Find where the given text appears and provide that cell's center as [X, Y] coordinate. 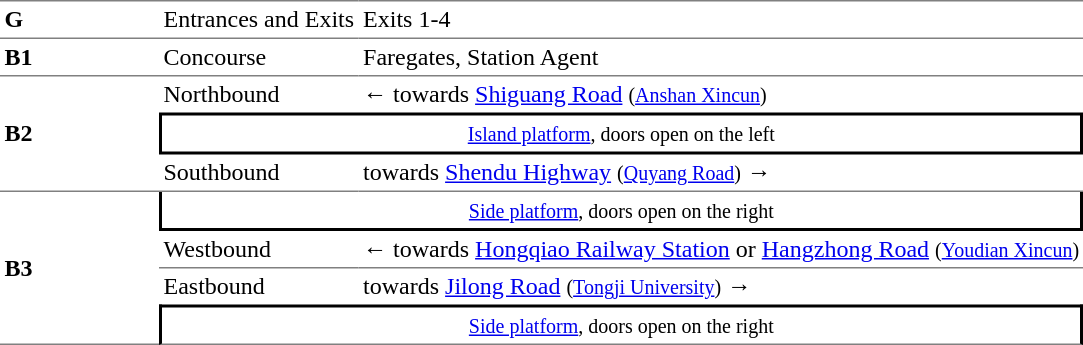
Eastbound [259, 286]
B3 [80, 268]
Northbound [259, 94]
Westbound [259, 250]
B1 [80, 58]
Concourse [259, 58]
Entrances and Exits [259, 20]
B2 [80, 134]
Southbound [259, 173]
G [80, 20]
